Determine the [X, Y] coordinate at the center of the cell enclosing the given text.  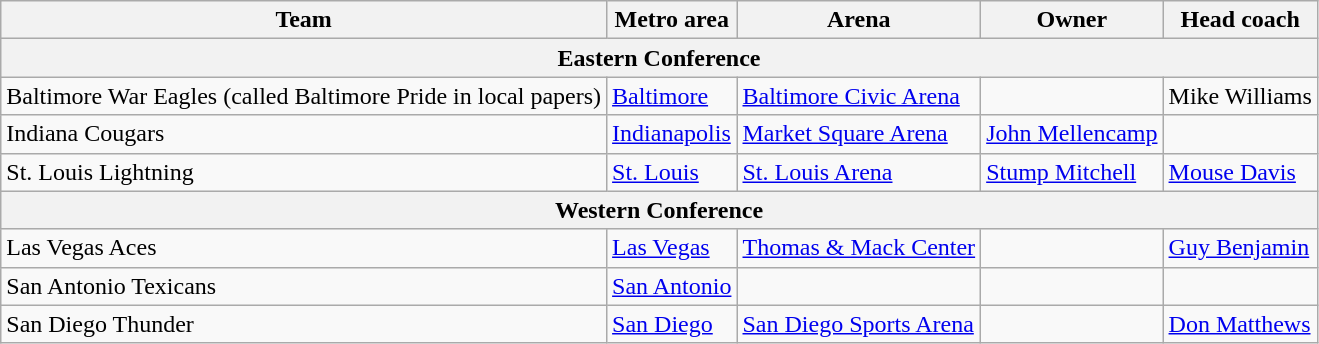
Mike Williams [1240, 96]
Las Vegas Aces [304, 248]
Guy Benjamin [1240, 248]
Metro area [672, 20]
Mouse Davis [1240, 172]
St. Louis Lightning [304, 172]
Baltimore War Eagles (called Baltimore Pride in local papers) [304, 96]
St. Louis Arena [859, 172]
Don Matthews [1240, 324]
Indiana Cougars [304, 134]
St. Louis [672, 172]
Las Vegas [672, 248]
San Diego [672, 324]
Eastern Conference [660, 58]
Arena [859, 20]
Market Square Arena [859, 134]
San Antonio Texicans [304, 286]
Western Conference [660, 210]
San Diego Sports Arena [859, 324]
John Mellencamp [1072, 134]
Owner [1072, 20]
Team [304, 20]
Stump Mitchell [1072, 172]
Head coach [1240, 20]
Baltimore Civic Arena [859, 96]
Baltimore [672, 96]
Indianapolis [672, 134]
San Antonio [672, 286]
Thomas & Mack Center [859, 248]
San Diego Thunder [304, 324]
